Scan for the cell matching the given text and deliver its [X, Y] coordinate at center. 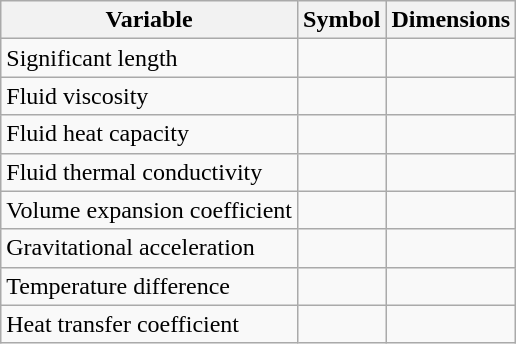
Fluid heat capacity [150, 134]
Significant length [150, 58]
Gravitational acceleration [150, 248]
Temperature difference [150, 286]
Fluid viscosity [150, 96]
Variable [150, 20]
Fluid thermal conductivity [150, 172]
Volume expansion coefficient [150, 210]
Dimensions [451, 20]
Symbol [342, 20]
Heat transfer coefficient [150, 324]
